From the cell containing the given text, extract its center point as [X, Y] coordinate. 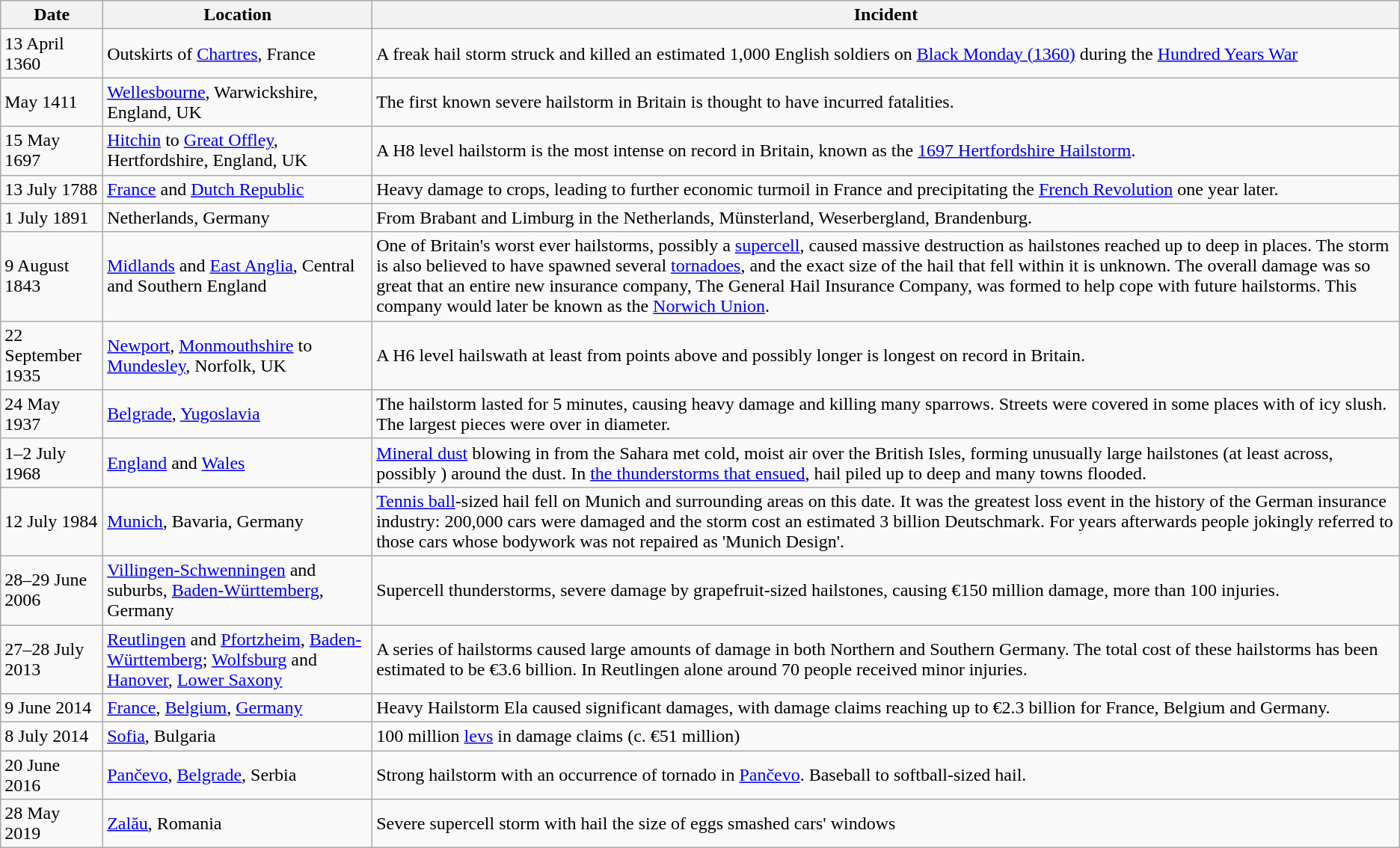
12 July 1984 [52, 521]
100 million levs in damage claims (c. €51 million) [886, 737]
24 May 1937 [52, 414]
France and Dutch Republic [238, 189]
A freak hail storm struck and killed an estimated 1,000 English soldiers on Black Monday (1360) during the Hundred Years War [886, 54]
Heavy Hailstorm Ela caused significant damages, with damage claims reaching up to €2.3 billion for France, Belgium and Germany. [886, 708]
22 September 1935 [52, 355]
Munich, Bavaria, Germany [238, 521]
Hitchin to Great Offley, Hertfordshire, England, UK [238, 151]
9 June 2014 [52, 708]
Sofia, Bulgaria [238, 737]
France, Belgium, Germany [238, 708]
13 July 1788 [52, 189]
1 July 1891 [52, 218]
Netherlands, Germany [238, 218]
20 June 2016 [52, 775]
The first known severe hailstorm in Britain is thought to have incurred fatalities. [886, 102]
9 August 1843 [52, 277]
Belgrade, Yugoslavia [238, 414]
Date [52, 15]
Severe supercell storm with hail the size of eggs smashed cars' windows [886, 824]
8 July 2014 [52, 737]
Heavy damage to crops, leading to further economic turmoil in France and precipitating the French Revolution one year later. [886, 189]
A H8 level hailstorm is the most intense on record in Britain, known as the 1697 Hertfordshire Hailstorm. [886, 151]
Supercell thunderstorms, severe damage by grapefruit-sized hailstones, causing €150 million damage, more than 100 injuries. [886, 590]
27–28 July 2013 [52, 660]
From Brabant and Limburg in the Netherlands, Münsterland, Weserbergland, Brandenburg. [886, 218]
A H6 level hailswath at least from points above and possibly longer is longest on record in Britain. [886, 355]
Midlands and East Anglia, Central and Southern England [238, 277]
1–2 July 1968 [52, 462]
Incident [886, 15]
Newport, Monmouthshire to Mundesley, Norfolk, UK [238, 355]
Pančevo, Belgrade, Serbia [238, 775]
Zalău, Romania [238, 824]
May 1411 [52, 102]
15 May 1697 [52, 151]
England and Wales [238, 462]
Villingen-Schwenningen and suburbs, Baden-Württemberg, Germany [238, 590]
Wellesbourne, Warwickshire, England, UK [238, 102]
13 April 1360 [52, 54]
Strong hailstorm with an occurrence of tornado in Pančevo. Baseball to softball-sized hail. [886, 775]
Reutlingen and Pfortzheim, Baden-Württemberg; Wolfsburg and Hanover, Lower Saxony [238, 660]
Outskirts of Chartres, France [238, 54]
Location [238, 15]
28 May 2019 [52, 824]
28–29 June 2006 [52, 590]
